Find where the given text appears and provide that cell's center as [x, y] coordinate. 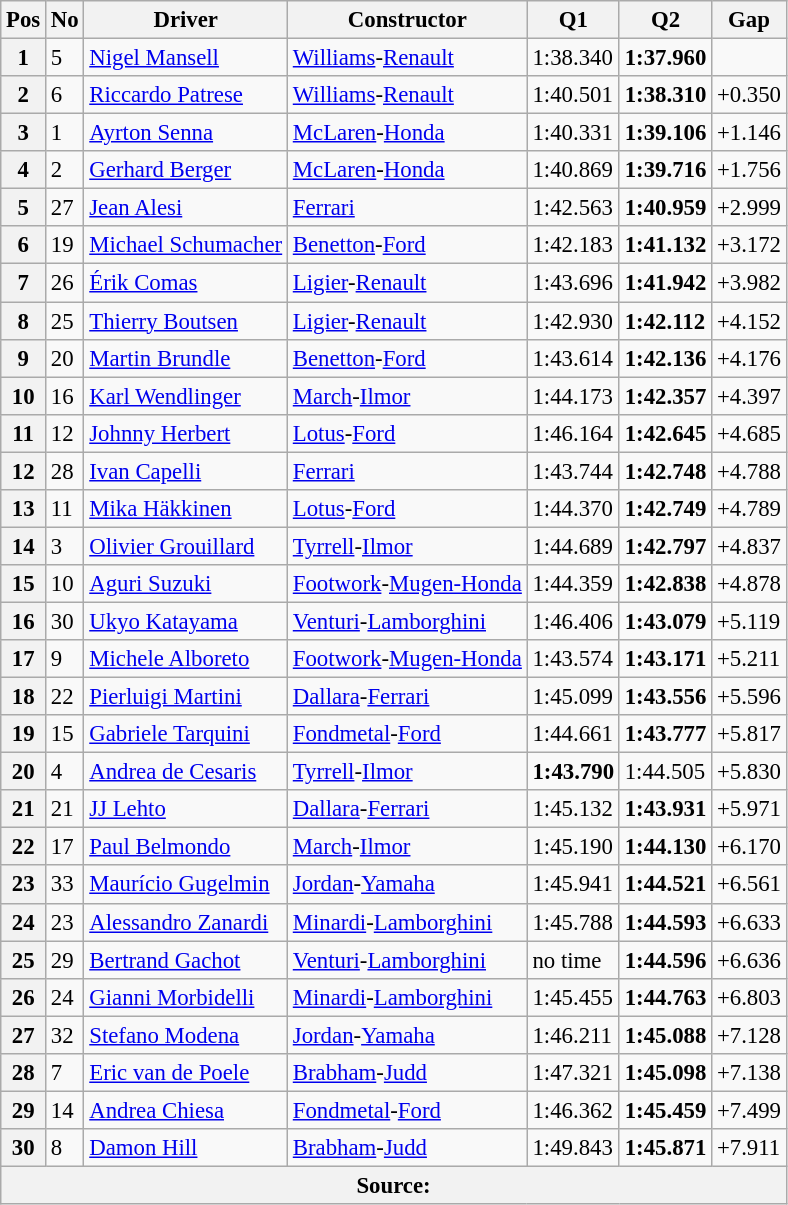
1:45.788 [573, 922]
+5.830 [750, 772]
1:43.777 [665, 734]
1:46.164 [573, 433]
1:43.744 [573, 471]
1:44.689 [573, 546]
Bertrand Gachot [186, 960]
1:40.959 [665, 208]
1:44.763 [665, 997]
1:45.098 [665, 1073]
1:38.310 [665, 95]
+4.152 [750, 321]
+1.146 [750, 133]
Pos [24, 20]
Nigel Mansell [186, 58]
1:46.406 [573, 621]
Gerhard Berger [186, 170]
1:45.099 [573, 697]
1:42.838 [665, 584]
Olivier Grouillard [186, 546]
Mika Häkkinen [186, 509]
Riccardo Patrese [186, 95]
+4.176 [750, 358]
+7.499 [750, 1110]
1:44.359 [573, 584]
+5.119 [750, 621]
Alessandro Zanardi [186, 922]
Eric van de Poele [186, 1073]
1:37.960 [665, 58]
1:49.843 [573, 1148]
+4.789 [750, 509]
Constructor [407, 20]
1:43.171 [665, 659]
Gabriele Tarquini [186, 734]
+6.561 [750, 885]
1:40.869 [573, 170]
+5.596 [750, 697]
JJ Lehto [186, 809]
+7.128 [750, 1035]
+5.971 [750, 809]
1:42.645 [665, 433]
+4.837 [750, 546]
Jean Alesi [186, 208]
1:44.505 [665, 772]
13 [24, 509]
1:42.136 [665, 358]
32 [65, 1035]
No [65, 20]
Johnny Herbert [186, 433]
+6.636 [750, 960]
1:43.696 [573, 283]
Michele Alboreto [186, 659]
Driver [186, 20]
Source: [394, 1185]
1:39.106 [665, 133]
1:42.748 [665, 471]
1:44.130 [665, 847]
Paul Belmondo [186, 847]
1:43.556 [665, 697]
18 [24, 697]
1:45.941 [573, 885]
1:41.942 [665, 283]
1:46.362 [573, 1110]
+3.172 [750, 245]
1:44.521 [665, 885]
+6.633 [750, 922]
Michael Schumacher [186, 245]
Gap [750, 20]
1:43.614 [573, 358]
33 [65, 885]
1:41.132 [665, 245]
no time [573, 960]
1:45.455 [573, 997]
1:40.331 [573, 133]
Andrea Chiesa [186, 1110]
1:42.749 [665, 509]
Thierry Boutsen [186, 321]
1:43.790 [573, 772]
1:44.370 [573, 509]
Gianni Morbidelli [186, 997]
+4.397 [750, 396]
+5.211 [750, 659]
+6.803 [750, 997]
1:46.211 [573, 1035]
+0.350 [750, 95]
1:43.574 [573, 659]
+4.788 [750, 471]
Pierluigi Martini [186, 697]
1:42.112 [665, 321]
Aguri Suzuki [186, 584]
Karl Wendlinger [186, 396]
+7.138 [750, 1073]
1:38.340 [573, 58]
+3.982 [750, 283]
+4.685 [750, 433]
Ivan Capelli [186, 471]
1:44.593 [665, 922]
1:43.079 [665, 621]
1:44.661 [573, 734]
1:40.501 [573, 95]
Stefano Modena [186, 1035]
+2.999 [750, 208]
1:42.183 [573, 245]
1:45.088 [665, 1035]
+1.756 [750, 170]
1:45.132 [573, 809]
Maurício Gugelmin [186, 885]
1:42.357 [665, 396]
+6.170 [750, 847]
Damon Hill [186, 1148]
Q2 [665, 20]
1:45.459 [665, 1110]
Érik Comas [186, 283]
1:45.871 [665, 1148]
1:42.930 [573, 321]
1:42.563 [573, 208]
+5.817 [750, 734]
1:44.173 [573, 396]
+4.878 [750, 584]
1:39.716 [665, 170]
Q1 [573, 20]
1:47.321 [573, 1073]
Martin Brundle [186, 358]
Andrea de Cesaris [186, 772]
1:44.596 [665, 960]
1:45.190 [573, 847]
Ayrton Senna [186, 133]
1:42.797 [665, 546]
Ukyo Katayama [186, 621]
1:43.931 [665, 809]
+7.911 [750, 1148]
